Find where the given text appears and provide that cell's center as (X, Y) coordinate. 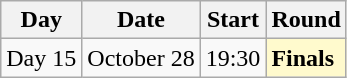
Day (42, 20)
October 28 (141, 58)
Day 15 (42, 58)
Date (141, 20)
Start (233, 20)
19:30 (233, 58)
Finals (306, 58)
Round (306, 20)
